Return (x, y) of the center of cell containing provided text 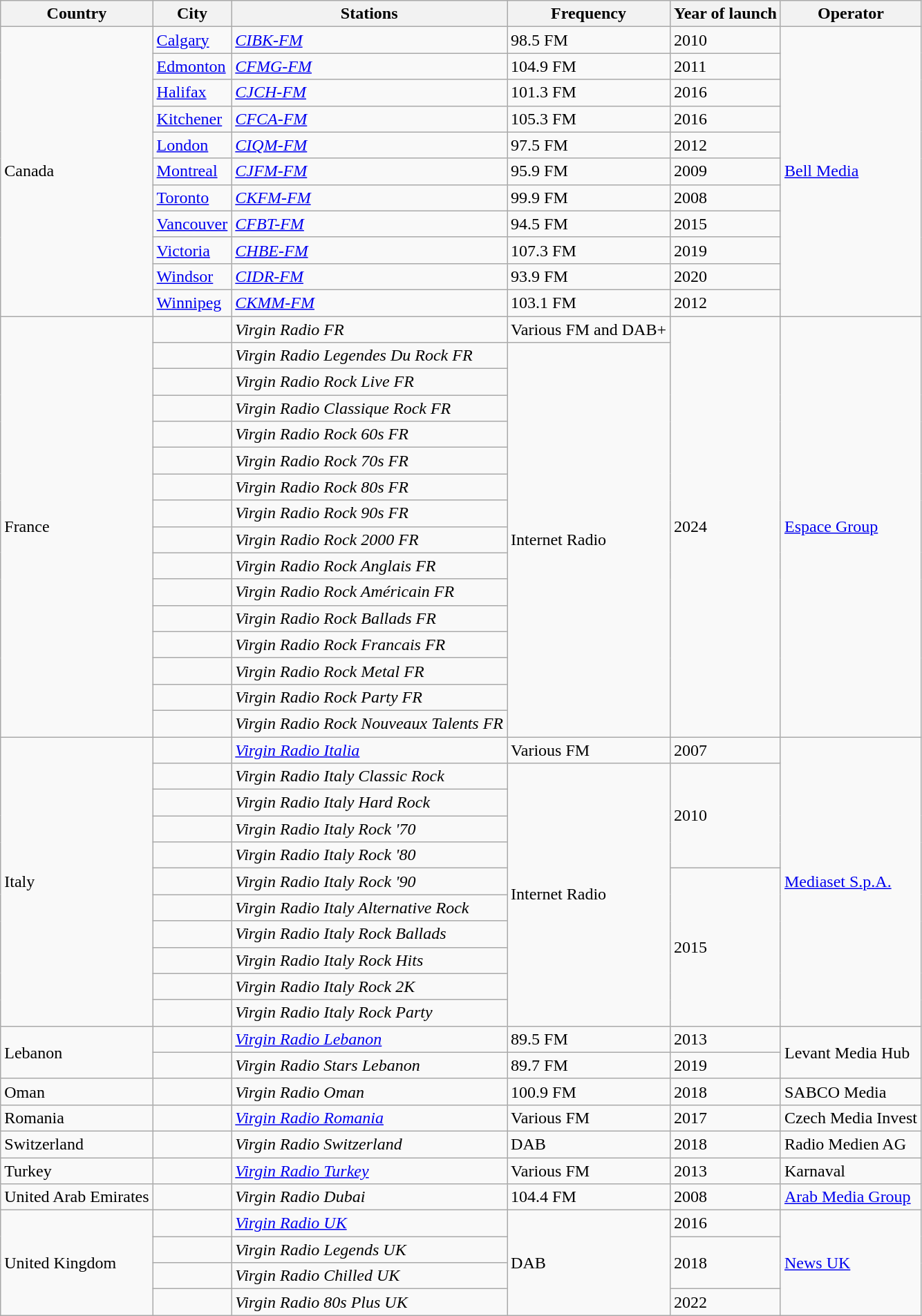
United Arab Emirates (77, 1197)
Virgin Radio Rock Anglais FR (369, 566)
CIDR-FM (369, 276)
Canada (77, 171)
Virgin Radio Rock Live FR (369, 382)
104.9 FM (589, 66)
Virgin Radio Rock 60s FR (369, 435)
Bell Media (850, 171)
Virgin Radio Italy Rock Party (369, 1013)
Czech Media Invest (850, 1118)
Virgin Radio Rock Ballads FR (369, 618)
Virgin Radio Romania (369, 1118)
Winnipeg (192, 303)
105.3 FM (589, 119)
89.5 FM (589, 1039)
Virgin Radio Rock Party FR (369, 697)
Virgin Radio Oman (369, 1091)
Virgin Radio Italy Rock Ballads (369, 934)
Virgin Radio Italy Rock '80 (369, 855)
104.4 FM (589, 1197)
Country (77, 14)
Victoria (192, 250)
103.1 FM (589, 303)
Virgin Radio 80s Plus UK (369, 1302)
2017 (726, 1118)
France (77, 526)
Virgin Radio Legendes Du Rock FR (369, 356)
Virgin Radio Italy Alternative Rock (369, 908)
Virgin Radio Chilled UK (369, 1276)
CFMG-FM (369, 66)
London (192, 145)
Virgin Radio Classique Rock FR (369, 408)
CHBE-FM (369, 250)
99.9 FM (589, 198)
2024 (726, 526)
Virgin Radio Stars Lebanon (369, 1065)
Year of launch (726, 14)
Turkey (77, 1171)
Vancouver (192, 224)
2022 (726, 1302)
100.9 FM (589, 1091)
Switzerland (77, 1144)
Kitchener (192, 119)
News UK (850, 1263)
Radio Medien AG (850, 1144)
Operator (850, 14)
Virgin Radio Lebanon (369, 1039)
2011 (726, 66)
CFCA-FM (369, 119)
Mediaset S.p.A. (850, 881)
Virgin Radio Italy Rock 2K (369, 986)
107.3 FM (589, 250)
Karnaval (850, 1171)
Calgary (192, 40)
89.7 FM (589, 1065)
Montreal (192, 171)
Virgin Radio FR (369, 330)
CFBT-FM (369, 224)
Virgin Radio Rock Francais FR (369, 645)
98.5 FM (589, 40)
Virgin Radio Italy Hard Rock (369, 803)
93.9 FM (589, 276)
Windsor (192, 276)
Virgin Radio UK (369, 1223)
Romania (77, 1118)
CJFM-FM (369, 171)
Virgin Radio Italia (369, 750)
CKFM-FM (369, 198)
Toronto (192, 198)
Virgin Radio Italy Classic Rock (369, 776)
Italy (77, 881)
Espace Group (850, 526)
Various FM and DAB+ (589, 330)
Virgin Radio Italy Rock Hits (369, 960)
Virgin Radio Switzerland (369, 1144)
Virgin Radio Rock Américain FR (369, 592)
Frequency (589, 14)
Levant Media Hub (850, 1052)
2020 (726, 276)
94.5 FM (589, 224)
Virgin Radio Legends UK (369, 1250)
Arab Media Group (850, 1197)
2007 (726, 750)
97.5 FM (589, 145)
Virgin Radio Rock Nouveaux Talents FR (369, 723)
Lebanon (77, 1052)
Virgin Radio Rock Metal FR (369, 671)
CIBK-FM (369, 40)
2009 (726, 171)
Virgin Radio Dubai (369, 1197)
Virgin Radio Rock 80s FR (369, 487)
CKMM-FM (369, 303)
CJCH-FM (369, 93)
Virgin Radio Italy Rock '90 (369, 881)
101.3 FM (589, 93)
Halifax (192, 93)
Virgin Radio Rock 70s FR (369, 461)
SABCO Media (850, 1091)
Virgin Radio Italy Rock '70 (369, 829)
Virgin Radio Rock 2000 FR (369, 540)
Oman (77, 1091)
City (192, 14)
95.9 FM (589, 171)
Virgin Radio Rock 90s FR (369, 513)
Virgin Radio Turkey (369, 1171)
United Kingdom (77, 1263)
CIQM-FM (369, 145)
Stations (369, 14)
Edmonton (192, 66)
